Return (X, Y) of the center of cell containing provided text 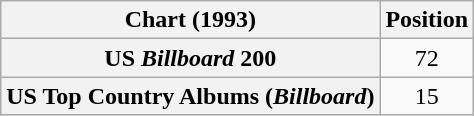
Position (427, 20)
US Billboard 200 (190, 58)
Chart (1993) (190, 20)
US Top Country Albums (Billboard) (190, 96)
72 (427, 58)
15 (427, 96)
